Capture the cell that displays the provided text and extract its [X, Y] central coordinate. 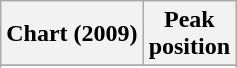
Peakposition [189, 34]
Chart (2009) [72, 34]
